Provide the [x, y] coordinate of the cell's center where the given text is located.  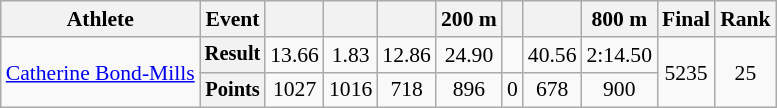
5235 [686, 72]
718 [406, 90]
Catherine Bond-Mills [100, 72]
24.90 [469, 55]
Final [686, 19]
Event [233, 19]
678 [552, 90]
800 m [620, 19]
1016 [350, 90]
1027 [294, 90]
Athlete [100, 19]
Rank [746, 19]
25 [746, 72]
13.66 [294, 55]
0 [512, 90]
900 [620, 90]
1.83 [350, 55]
896 [469, 90]
Points [233, 90]
200 m [469, 19]
40.56 [552, 55]
Result [233, 55]
2:14.50 [620, 55]
12.86 [406, 55]
